Return (X, Y) of the center of cell containing provided text 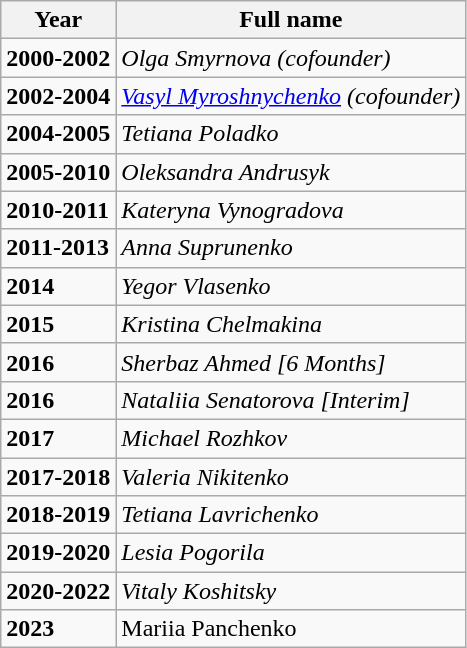
Oleksandra Andrusyk (291, 172)
2011-2013 (58, 248)
Anna Suprunenko (291, 248)
2015 (58, 324)
Mariia Panchenko (291, 629)
Vasyl Myroshnychenko (cofounder) (291, 96)
2010-2011 (58, 210)
2017 (58, 438)
Sherbaz Ahmed [6 Months] (291, 362)
2020-2022 (58, 591)
Valeria Nikitenko (291, 477)
Year (58, 20)
Tetiana Lavrichenko (291, 515)
2000-2002 (58, 58)
Kristina Chelmakina (291, 324)
Yegor Vlasenko (291, 286)
Olga Smyrnova (cofounder) (291, 58)
Tetiana Poladko (291, 134)
Vitaly Koshitsky (291, 591)
2017-2018 (58, 477)
2023 (58, 629)
2014 (58, 286)
2018-2019 (58, 515)
2019-2020 (58, 553)
2005-2010 (58, 172)
2002-2004 (58, 96)
2004-2005 (58, 134)
Full name (291, 20)
Kateryna Vynogradova (291, 210)
Lesia Pogorila (291, 553)
Nataliia Senatorova [Interim] (291, 400)
Michael Rozhkov (291, 438)
